Capture the cell that displays the provided text and extract its [X, Y] central coordinate. 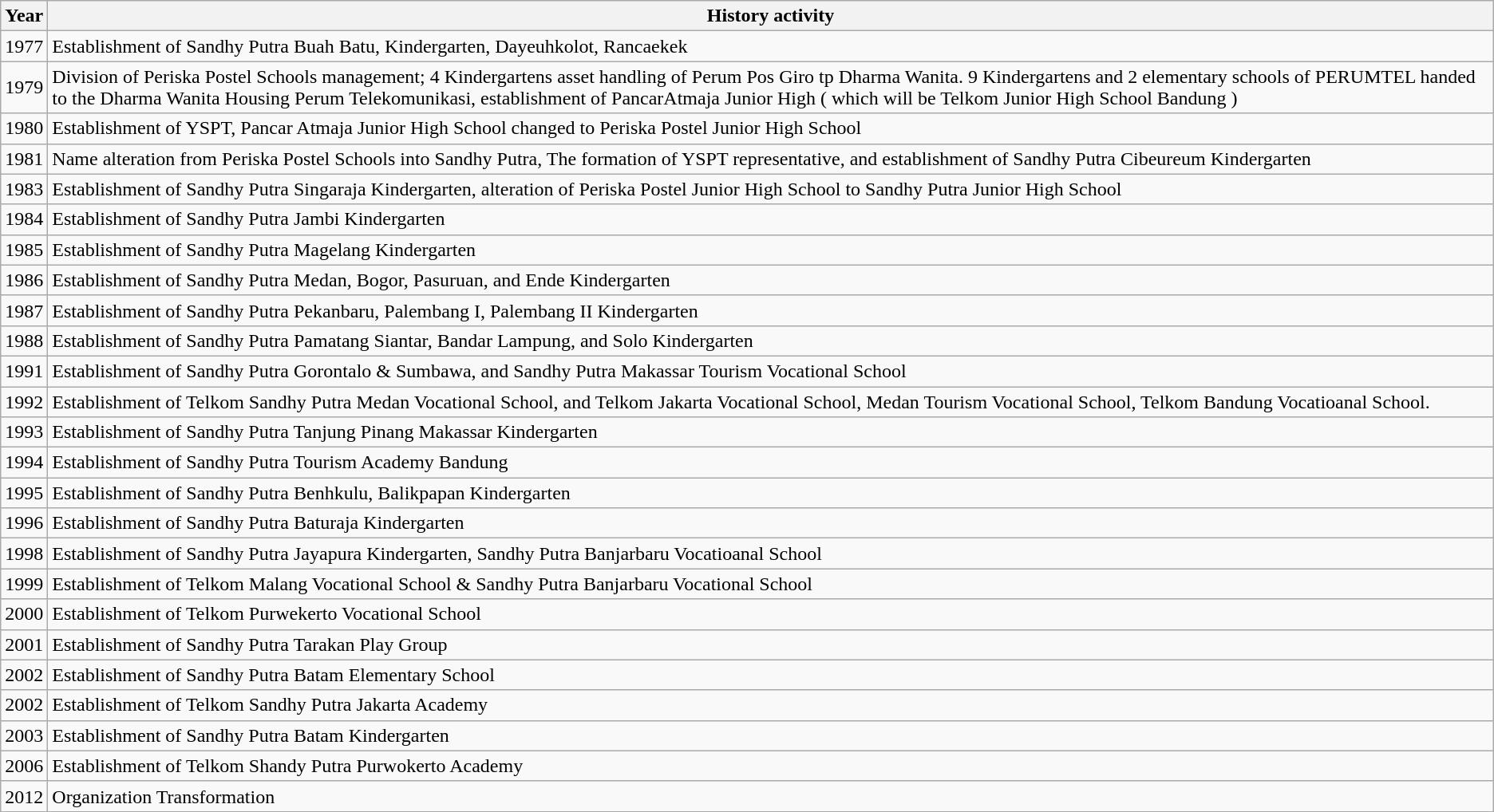
1995 [24, 493]
1994 [24, 463]
Establishment of Sandhy Putra Buah Batu, Kindergarten, Dayeuhkolot, Rancaekek [771, 46]
Establishment of Sandhy Putra Gorontalo & Sumbawa, and Sandhy Putra Makassar Tourism Vocational School [771, 371]
2003 [24, 735]
Establishment of Sandhy Putra Magelang Kindergarten [771, 250]
2000 [24, 614]
Year [24, 16]
1988 [24, 341]
1991 [24, 371]
2001 [24, 644]
2006 [24, 766]
1984 [24, 219]
Establishment of Sandhy Putra Tarakan Play Group [771, 644]
2012 [24, 796]
Organization Transformation [771, 796]
Establishment of Telkom Malang Vocational School & Sandhy Putra Banjarbaru Vocational School [771, 584]
Establishment of Telkom Sandhy Putra Jakarta Academy [771, 705]
Establishment of Telkom Shandy Putra Purwokerto Academy [771, 766]
1996 [24, 523]
1999 [24, 584]
Establishment of Sandhy Putra Singaraja Kindergarten, alteration of Periska Postel Junior High School to Sandhy Putra Junior High School [771, 189]
Establishment of Sandhy Putra Pekanbaru, Palembang I, Palembang II Kindergarten [771, 310]
1987 [24, 310]
Establishment of Sandhy Putra Jambi Kindergarten [771, 219]
Establishment of Sandhy Putra Baturaja Kindergarten [771, 523]
Establishment of Sandhy Putra Jayapura Kindergarten, Sandhy Putra Banjarbaru Vocatioanal School [771, 554]
Establishment of Sandhy Putra Batam Kindergarten [771, 735]
Establishment of Telkom Purwekerto Vocational School [771, 614]
History activity [771, 16]
Establishment of Sandhy Putra Pamatang Siantar, Bandar Lampung, and Solo Kindergarten [771, 341]
Establishment of YSPT, Pancar Atmaja Junior High School changed to Periska Postel Junior High School [771, 128]
Establishment of Sandhy Putra Tourism Academy Bandung [771, 463]
1983 [24, 189]
Establishment of Sandhy Putra Benhkulu, Balikpapan Kindergarten [771, 493]
1979 [24, 88]
Establishment of Sandhy Putra Batam Elementary School [771, 675]
1981 [24, 159]
Establishment of Sandhy Putra Tanjung Pinang Makassar Kindergarten [771, 432]
1986 [24, 280]
1985 [24, 250]
1980 [24, 128]
1977 [24, 46]
1992 [24, 401]
1993 [24, 432]
Establishment of Sandhy Putra Medan, Bogor, Pasuruan, and Ende Kindergarten [771, 280]
1998 [24, 554]
